Locate the cell with the specified text and output its (x, y) center coordinate. 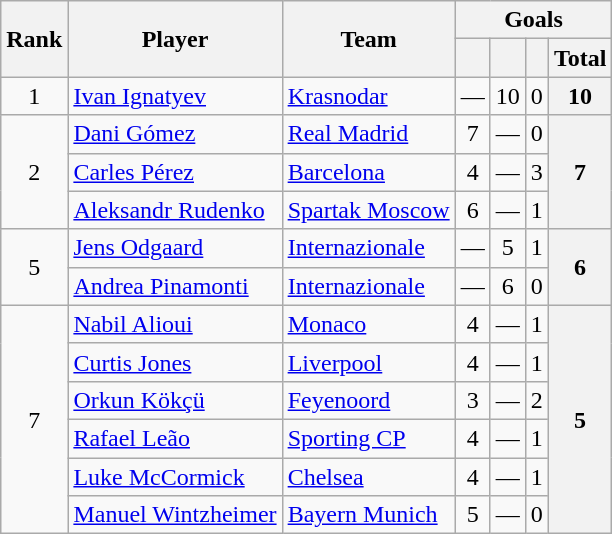
Andrea Pinamonti (175, 286)
Aleksandr Rudenko (175, 210)
Total (580, 58)
Bayern Munich (368, 515)
Player (175, 39)
Sporting CP (368, 438)
Nabil Alioui (175, 324)
Ivan Ignatyev (175, 96)
Liverpool (368, 362)
Manuel Wintzheimer (175, 515)
Curtis Jones (175, 362)
Rank (34, 39)
Orkun Kökçü (175, 400)
Feyenoord (368, 400)
Jens Odgaard (175, 248)
Dani Gómez (175, 134)
Carles Pérez (175, 172)
Goals (534, 20)
Barcelona (368, 172)
Luke McCormick (175, 477)
Krasnodar (368, 96)
Real Madrid (368, 134)
Monaco (368, 324)
Rafael Leão (175, 438)
Chelsea (368, 477)
Spartak Moscow (368, 210)
Team (368, 39)
